Detect which cell encompasses the target text, then output its (X, Y) center coordinate. 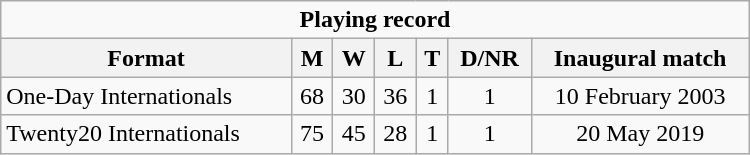
75 (312, 134)
One-Day Internationals (146, 96)
M (312, 58)
Playing record (375, 20)
45 (354, 134)
D/NR (490, 58)
28 (395, 134)
20 May 2019 (640, 134)
L (395, 58)
68 (312, 96)
10 February 2003 (640, 96)
W (354, 58)
Twenty20 Internationals (146, 134)
36 (395, 96)
30 (354, 96)
Inaugural match (640, 58)
Format (146, 58)
T (432, 58)
